Determine the (X, Y) coordinate at the center of the cell enclosing the given text.  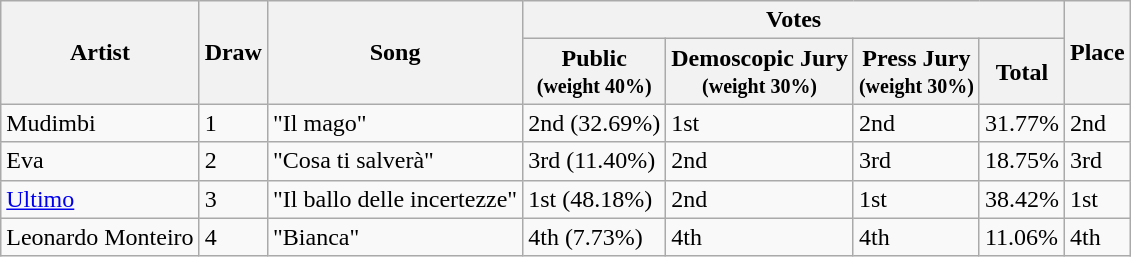
1 (233, 123)
Song (394, 52)
"Il ballo delle incertezze" (394, 199)
4 (233, 237)
3 (233, 199)
Eva (100, 161)
4th (7.73%) (594, 237)
Place (1097, 52)
Press Jury(weight 30%) (916, 72)
2 (233, 161)
11.06% (1022, 237)
"Bianca" (394, 237)
3rd (11.40%) (594, 161)
18.75% (1022, 161)
31.77% (1022, 123)
Demoscopic Jury(weight 30%) (760, 72)
Artist (100, 52)
Votes (794, 20)
Leonardo Monteiro (100, 237)
"Il mago" (394, 123)
1st (48.18%) (594, 199)
"Cosa ti salverà" (394, 161)
Ultimo (100, 199)
2nd (32.69%) (594, 123)
Mudimbi (100, 123)
Draw (233, 52)
38.42% (1022, 199)
Public(weight 40%) (594, 72)
Total (1022, 72)
